Provide the (X, Y) coordinate of the cell's center where the given text is located.  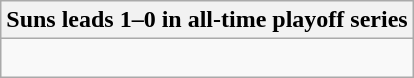
Suns leads 1–0 in all-time playoff series (207, 20)
